Return (x, y) of the center of cell containing provided text 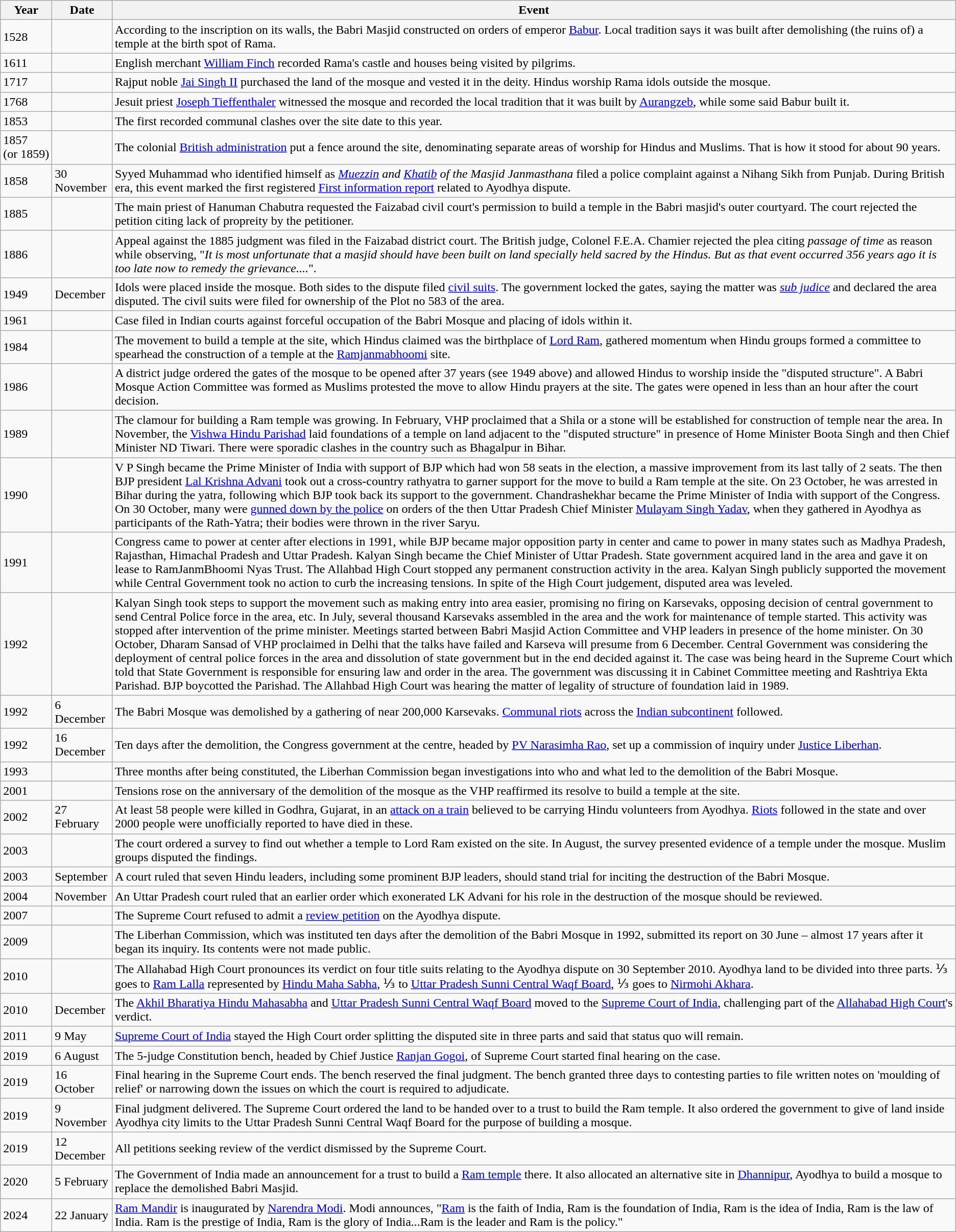
1991 (27, 563)
1611 (27, 63)
2004 (27, 896)
Event (534, 10)
1885 (27, 214)
1990 (27, 495)
2009 (27, 942)
9 November (82, 1116)
Three months after being constituted, the Liberhan Commission began investigations into who and what led to the demolition of the Babri Mosque. (534, 771)
16 December (82, 745)
1961 (27, 320)
November (82, 896)
Supreme Court of India stayed the High Court order splitting the disputed site in three parts and said that status quo will remain. (534, 1036)
1986 (27, 387)
Year (27, 10)
1768 (27, 102)
1984 (27, 346)
2011 (27, 1036)
September (82, 876)
Rajput noble Jai Singh II purchased the land of the mosque and vested it in the deity. Hindus worship Rama idols outside the mosque. (534, 82)
1857 (or 1859) (27, 147)
A court ruled that seven Hindu leaders, including some prominent BJP leaders, should stand trial for inciting the destruction of the Babri Mosque. (534, 876)
27 February (82, 817)
12 December (82, 1148)
1993 (27, 771)
1949 (27, 294)
All petitions seeking review of the verdict dismissed by the Supreme Court. (534, 1148)
1886 (27, 254)
1989 (27, 434)
2002 (27, 817)
1717 (27, 82)
2001 (27, 791)
English merchant William Finch recorded Rama's castle and houses being visited by pilgrims. (534, 63)
2020 (27, 1182)
1853 (27, 121)
The 5-judge Constitution bench, headed by Chief Justice Ranjan Gogoi, of Supreme Court started final hearing on the case. (534, 1056)
1528 (27, 37)
Tensions rose on the anniversary of the demolition of the mosque as the VHP reaffirmed its resolve to build a temple at the site. (534, 791)
30 November (82, 181)
The first recorded communal clashes over the site date to this year. (534, 121)
Case filed in Indian courts against forceful occupation of the Babri Mosque and placing of idols within it. (534, 320)
2024 (27, 1215)
9 May (82, 1036)
6 December (82, 712)
2007 (27, 915)
5 February (82, 1182)
22 January (82, 1215)
16 October (82, 1082)
6 August (82, 1056)
1858 (27, 181)
The Supreme Court refused to admit a review petition on the Ayodhya dispute. (534, 915)
An Uttar Pradesh court ruled that an earlier order which exonerated LK Advani for his role in the destruction of the mosque should be reviewed. (534, 896)
The Babri Mosque was demolished by a gathering of near 200,000 Karsevaks. Communal riots across the Indian subcontinent followed. (534, 712)
Date (82, 10)
